Extract the (x, y) coordinate from the center of the cell holding the provided text.  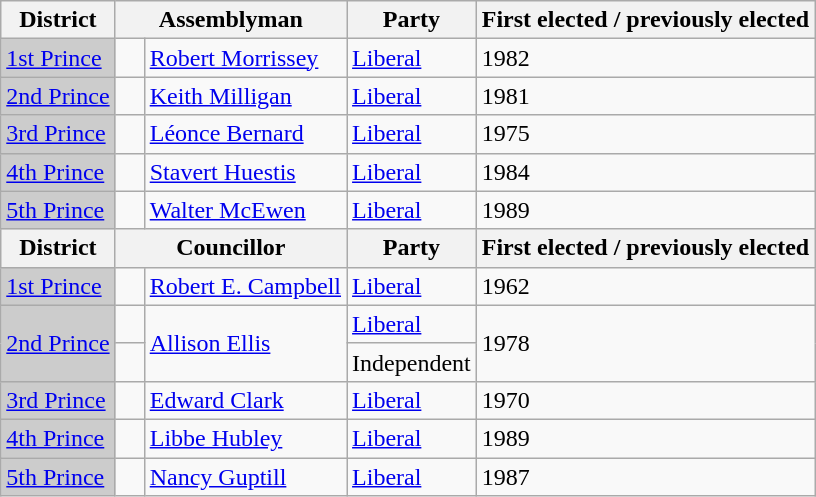
1970 (646, 400)
Keith Milligan (245, 96)
Robert Morrissey (245, 58)
Edward Clark (245, 400)
1982 (646, 58)
Independent (412, 362)
Allison Ellis (245, 343)
Assemblyman (230, 20)
1987 (646, 477)
Councillor (230, 248)
Stavert Huestis (245, 172)
Walter McEwen (245, 210)
Libbe Hubley (245, 438)
Léonce Bernard (245, 134)
1962 (646, 286)
1981 (646, 96)
Nancy Guptill (245, 477)
Robert E. Campbell (245, 286)
1978 (646, 343)
1975 (646, 134)
1984 (646, 172)
